Provide the [x, y] coordinate of the cell's center where the given text is located.  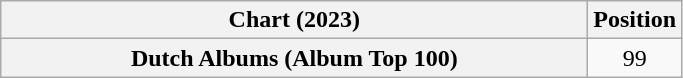
Dutch Albums (Album Top 100) [294, 58]
Chart (2023) [294, 20]
99 [635, 58]
Position [635, 20]
